Determine the (x, y) coordinate at the center of the cell enclosing the given text.  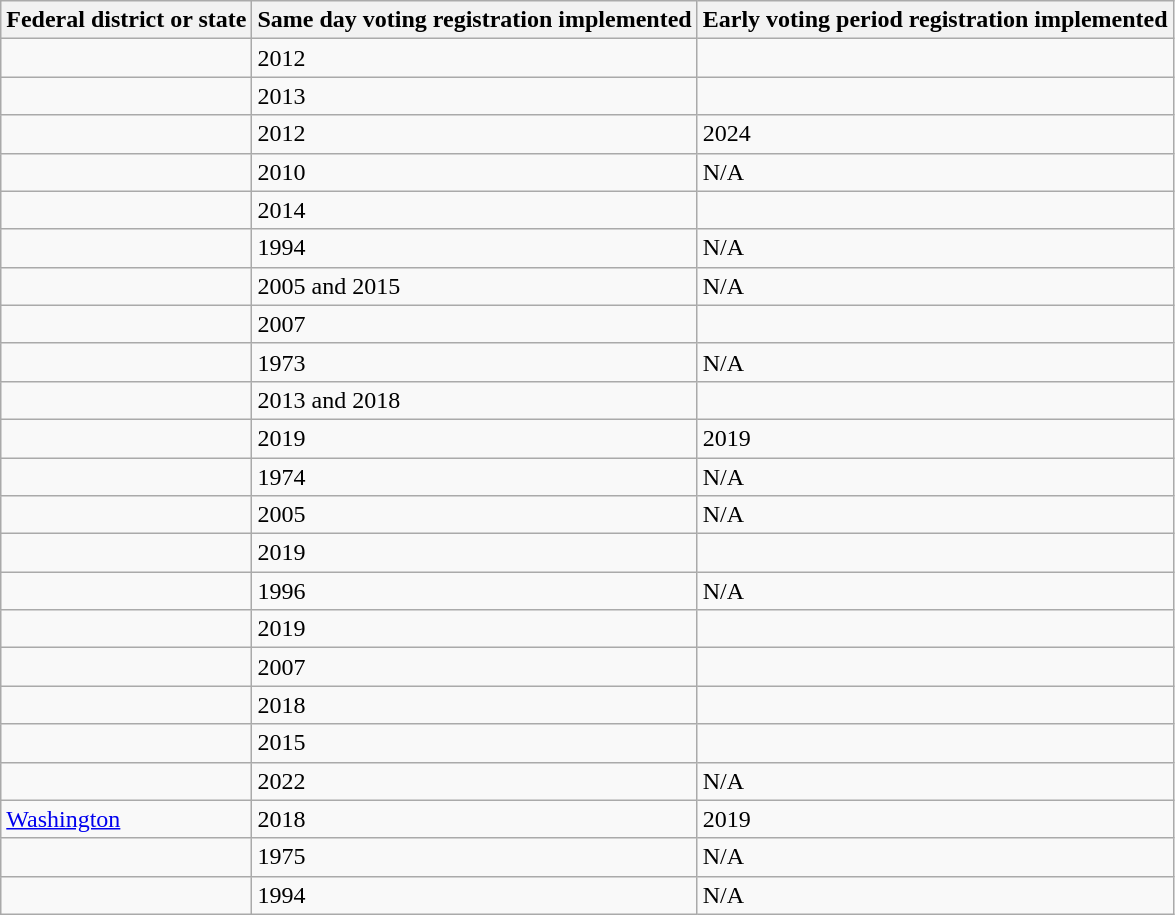
Same day voting registration implemented (474, 20)
2022 (474, 781)
2005 (474, 515)
Federal district or state (126, 20)
2013 and 2018 (474, 400)
1975 (474, 857)
1996 (474, 591)
Washington (126, 819)
2014 (474, 210)
2024 (935, 134)
2010 (474, 172)
1974 (474, 477)
Early voting period registration implemented (935, 20)
2015 (474, 743)
1973 (474, 362)
2005 and 2015 (474, 286)
2013 (474, 96)
